Pinpoint the cell where the given text exists, returning its (x, y) midpoint coordinate. 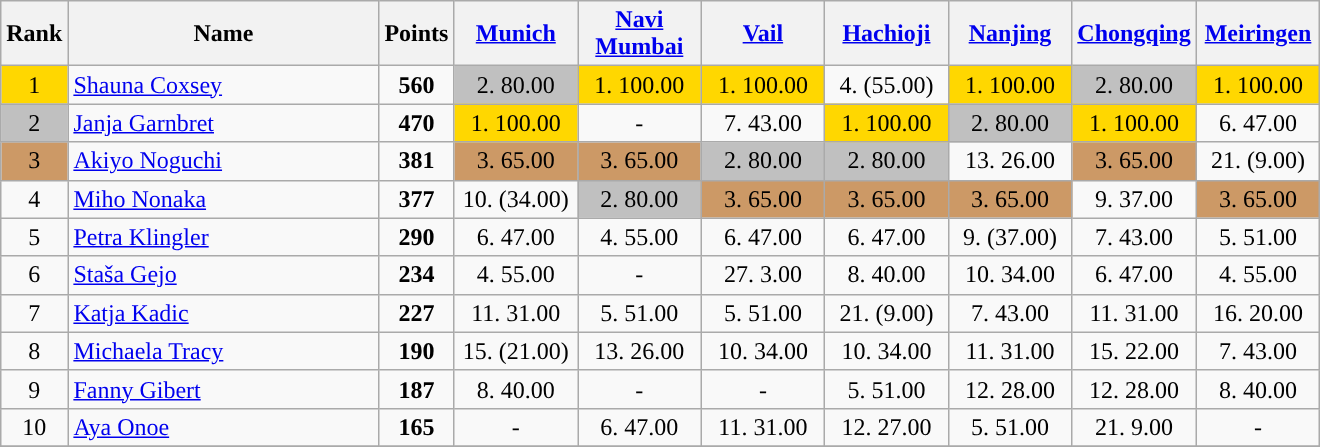
Aya Onoe (224, 427)
Chongqing (1134, 34)
9 (34, 389)
Fanny Gibert (224, 389)
Petra Klingler (224, 237)
16. 20.00 (1258, 313)
560 (416, 85)
Meiringen (1258, 34)
15. (21.00) (516, 351)
Katja Kadic (224, 313)
Points (416, 34)
9. (37.00) (1010, 237)
6 (34, 275)
Munich (516, 34)
21. 9.00 (1134, 427)
10. (34.00) (516, 199)
377 (416, 199)
9. 37.00 (1134, 199)
4. (55.00) (887, 85)
Shauna Coxsey (224, 85)
Akiyo Noguchi (224, 161)
Navi Mumbai (640, 34)
Staša Gejo (224, 275)
187 (416, 389)
Vail (763, 34)
Miho Nonaka (224, 199)
3 (34, 161)
381 (416, 161)
5 (34, 237)
Rank (34, 34)
190 (416, 351)
4 (34, 199)
290 (416, 237)
Janja Garnbret (224, 123)
234 (416, 275)
10 (34, 427)
8 (34, 351)
15. 22.00 (1134, 351)
Name (224, 34)
227 (416, 313)
2 (34, 123)
1 (34, 85)
27. 3.00 (763, 275)
7 (34, 313)
Nanjing (1010, 34)
Hachioji (887, 34)
Michaela Tracy (224, 351)
470 (416, 123)
165 (416, 427)
12. 27.00 (887, 427)
